Search for the cell housing the specified text and yield its (x, y) center coordinate. 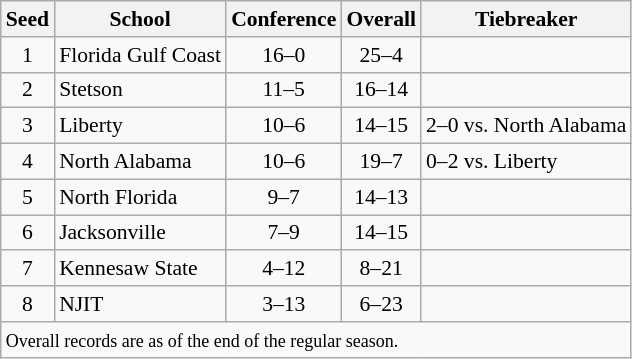
North Florida (140, 197)
Overall records are as of the end of the regular season. (316, 340)
25–4 (381, 55)
Tiebreaker (526, 19)
1 (28, 55)
Seed (28, 19)
Liberty (140, 126)
3 (28, 126)
Conference (284, 19)
7 (28, 269)
4 (28, 162)
Jacksonville (140, 233)
16–14 (381, 90)
9–7 (284, 197)
11–5 (284, 90)
2 (28, 90)
19–7 (381, 162)
2–0 vs. North Alabama (526, 126)
5 (28, 197)
8–21 (381, 269)
16–0 (284, 55)
14–13 (381, 197)
North Alabama (140, 162)
6 (28, 233)
8 (28, 304)
6–23 (381, 304)
Overall (381, 19)
Kennesaw State (140, 269)
7–9 (284, 233)
0–2 vs. Liberty (526, 162)
3–13 (284, 304)
Stetson (140, 90)
4–12 (284, 269)
School (140, 19)
NJIT (140, 304)
Florida Gulf Coast (140, 55)
